Pinpoint the cell where the given text exists, returning its (x, y) midpoint coordinate. 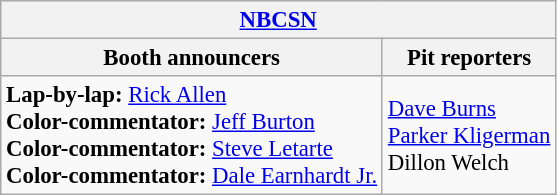
NBCSN (278, 20)
Dave BurnsParker KligermanDillon Welch (468, 136)
Lap-by-lap: Rick AllenColor-commentator: Jeff BurtonColor-commentator: Steve LetarteColor-commentator: Dale Earnhardt Jr. (192, 136)
Pit reporters (468, 58)
Booth announcers (192, 58)
